Scan for the cell matching the given text and deliver its [x, y] coordinate at center. 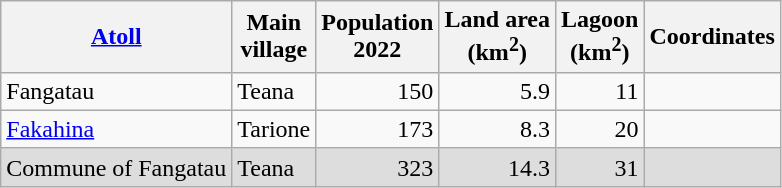
150 [378, 91]
Coordinates [712, 37]
Commune of Fangatau [116, 167]
Tarione [274, 129]
8.3 [498, 129]
14.3 [498, 167]
Fakahina [116, 129]
Land area(km2) [498, 37]
31 [600, 167]
Mainvillage [274, 37]
11 [600, 91]
Lagoon(km2) [600, 37]
Fangatau [116, 91]
Population2022 [378, 37]
173 [378, 129]
323 [378, 167]
Atoll [116, 37]
20 [600, 129]
5.9 [498, 91]
